From the cell containing the given text, extract its center point as (x, y) coordinate. 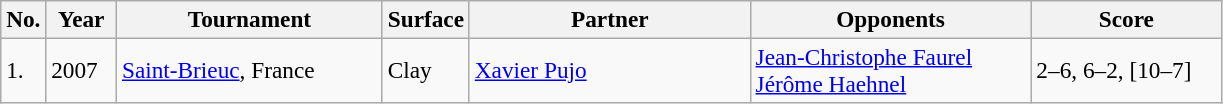
Saint-Brieuc, France (250, 70)
Opponents (890, 19)
No. (24, 19)
Surface (426, 19)
Year (82, 19)
Jean-Christophe Faurel Jérôme Haehnel (890, 70)
Partner (610, 19)
2007 (82, 70)
Score (1126, 19)
Tournament (250, 19)
Clay (426, 70)
2–6, 6–2, [10–7] (1126, 70)
1. (24, 70)
Xavier Pujo (610, 70)
